Scan for the cell matching the given text and deliver its [X, Y] coordinate at center. 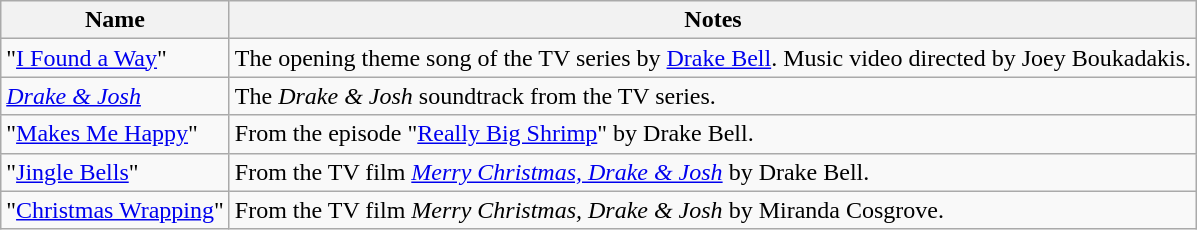
The Drake & Josh soundtrack from the TV series. [712, 96]
From the TV film Merry Christmas, Drake & Josh by Miranda Cosgrove. [712, 210]
From the episode "Really Big Shrimp" by Drake Bell. [712, 134]
"Christmas Wrapping" [116, 210]
From the TV film Merry Christmas, Drake & Josh by Drake Bell. [712, 172]
Notes [712, 20]
"Jingle Bells" [116, 172]
Name [116, 20]
"I Found a Way" [116, 58]
Drake & Josh [116, 96]
The opening theme song of the TV series by Drake Bell. Music video directed by Joey Boukadakis. [712, 58]
"Makes Me Happy" [116, 134]
